Locate the cell with the specified text and output its [X, Y] center coordinate. 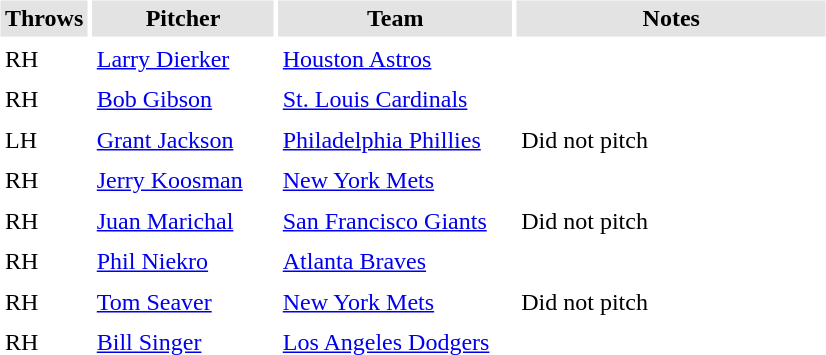
Jerry Koosman [183, 180]
Larry Dierker [183, 59]
Throws [44, 18]
Tom Seaver [183, 302]
Atlanta Braves [395, 262]
Grant Jackson [183, 140]
Team [395, 18]
Houston Astros [395, 59]
Notes [672, 18]
St. Louis Cardinals [395, 100]
Juan Marichal [183, 221]
San Francisco Giants [395, 221]
Bob Gibson [183, 100]
Pitcher [183, 18]
Philadelphia Phillies [395, 140]
LH [44, 140]
Phil Niekro [183, 262]
